Identify which cell holds the provided text, then report its [X, Y] central coordinate. 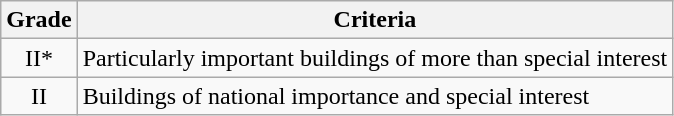
Grade [39, 20]
II [39, 96]
II* [39, 58]
Buildings of national importance and special interest [375, 96]
Particularly important buildings of more than special interest [375, 58]
Criteria [375, 20]
